From the cell containing the given text, extract its center point as [x, y] coordinate. 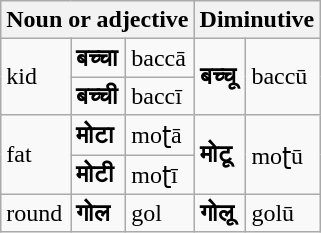
golū [283, 213]
baccā [160, 58]
round [36, 213]
मोटू [220, 154]
fat [36, 154]
बच्ची [98, 96]
moʈī [160, 174]
गोल [98, 213]
gol [160, 213]
मोटी [98, 174]
Noun or adjective [98, 20]
baccī [160, 96]
मोटा [98, 135]
बच्चू [220, 77]
बच्चा [98, 58]
Diminutive [257, 20]
kid [36, 77]
baccū [283, 77]
moʈū [283, 154]
moʈā [160, 135]
गोलू [220, 213]
